Identify which cell holds the provided text, then report its (X, Y) central coordinate. 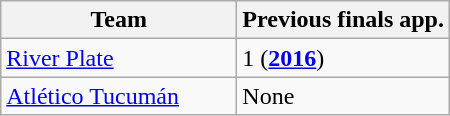
Atlético Tucumán (119, 96)
1 (2016) (344, 58)
Team (119, 20)
Previous finals app. (344, 20)
River Plate (119, 58)
None (344, 96)
